Return the (x, y) coordinate for the center point of the cell that contains the specified text.  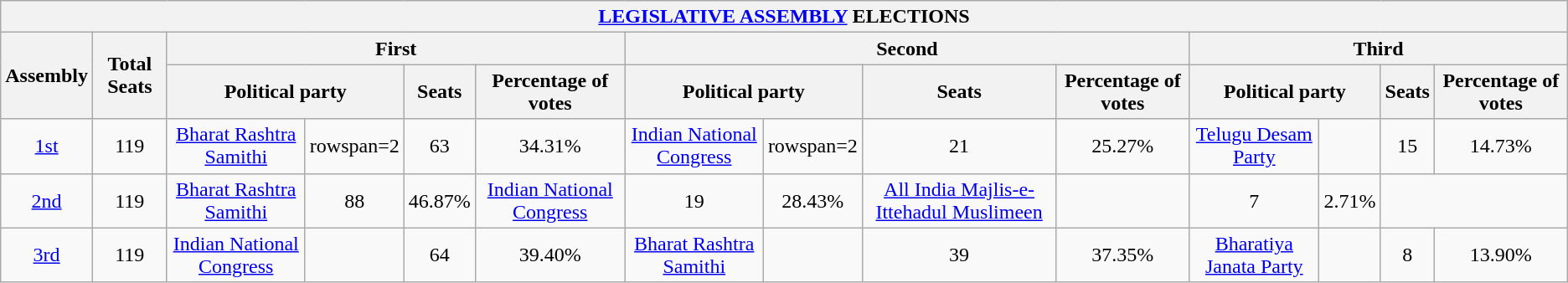
21 (959, 146)
39.40% (549, 255)
First (395, 49)
Third (1379, 49)
37.35% (1122, 255)
64 (439, 255)
63 (439, 146)
88 (354, 201)
13.90% (1501, 255)
All India Majlis-e-Ittehadul Muslimeen (959, 201)
15 (1407, 146)
LEGISLATIVE ASSEMBLY ELECTIONS (784, 17)
8 (1407, 255)
2nd (47, 201)
28.43% (812, 201)
Bharatiya Janata Party (1255, 255)
2.71% (1350, 201)
39 (959, 255)
3rd (47, 255)
14.73% (1501, 146)
34.31% (549, 146)
Total Seats (129, 75)
25.27% (1122, 146)
Telugu Desam Party (1255, 146)
19 (694, 201)
Second (907, 49)
46.87% (439, 201)
Assembly (47, 75)
1st (47, 146)
7 (1255, 201)
